Scan for the cell matching the given text and deliver its [x, y] coordinate at center. 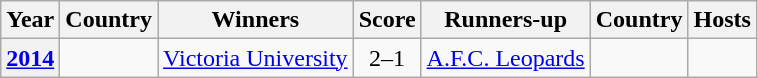
Victoria University [256, 58]
A.F.C. Leopards [506, 58]
Year [30, 20]
2014 [30, 58]
2–1 [387, 58]
Score [387, 20]
Hosts [722, 20]
Runners-up [506, 20]
Winners [256, 20]
